Find where the given text appears and provide that cell's center as [X, Y] coordinate. 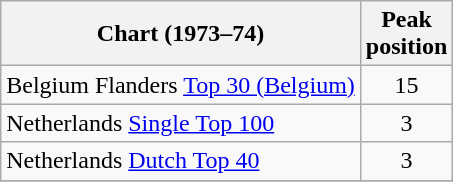
Chart (1973–74) [181, 34]
Netherlands Dutch Top 40 [181, 161]
Peakposition [406, 34]
Netherlands Single Top 100 [181, 123]
Belgium Flanders Top 30 (Belgium) [181, 85]
15 [406, 85]
